For the text-containing cell, return its midpoint in (x, y) coordinate format. 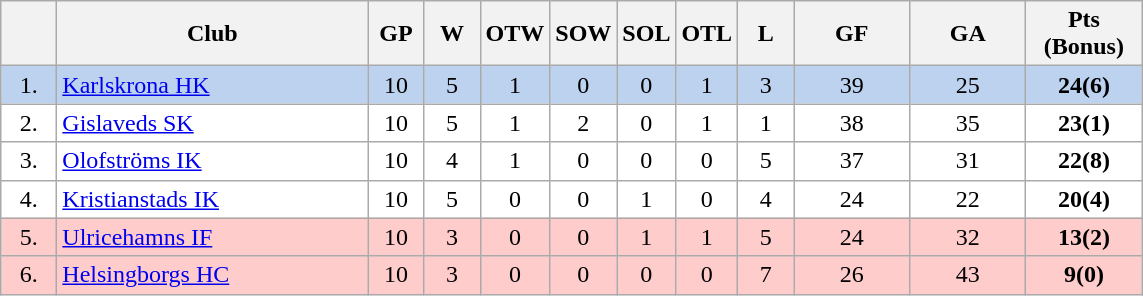
37 (852, 161)
24(6) (1084, 85)
38 (852, 123)
13(2) (1084, 237)
Pts (Bonus) (1084, 34)
6. (29, 275)
25 (968, 85)
7 (766, 275)
5. (29, 237)
SOL (646, 34)
Gislaveds SK (212, 123)
Kristianstads IK (212, 199)
22(8) (1084, 161)
9(0) (1084, 275)
23(1) (1084, 123)
39 (852, 85)
2 (584, 123)
22 (968, 199)
GF (852, 34)
OTW (515, 34)
Ulricehamns IF (212, 237)
Club (212, 34)
43 (968, 275)
32 (968, 237)
GP (396, 34)
Karlskrona HK (212, 85)
3. (29, 161)
1. (29, 85)
26 (852, 275)
W (452, 34)
Olofströms IK (212, 161)
GA (968, 34)
L (766, 34)
OTL (707, 34)
35 (968, 123)
SOW (584, 34)
4. (29, 199)
Helsingborgs HC (212, 275)
31 (968, 161)
20(4) (1084, 199)
2. (29, 123)
